Locate the cell with the specified text and output its [X, Y] center coordinate. 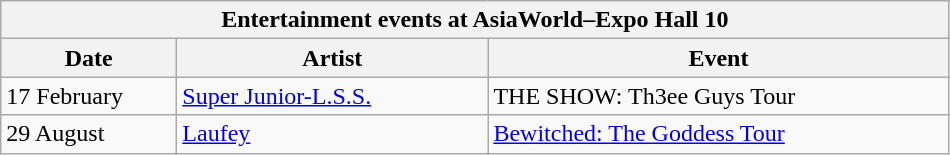
Bewitched: The Goddess Tour [718, 134]
Laufey [332, 134]
Artist [332, 58]
Super Junior-L.S.S. [332, 96]
Date [89, 58]
17 February [89, 96]
29 August [89, 134]
Event [718, 58]
THE SHOW: Th3ee Guys Tour [718, 96]
Entertainment events at AsiaWorld–Expo Hall 10 [475, 20]
